Identify which cell holds the provided text, then report its (X, Y) central coordinate. 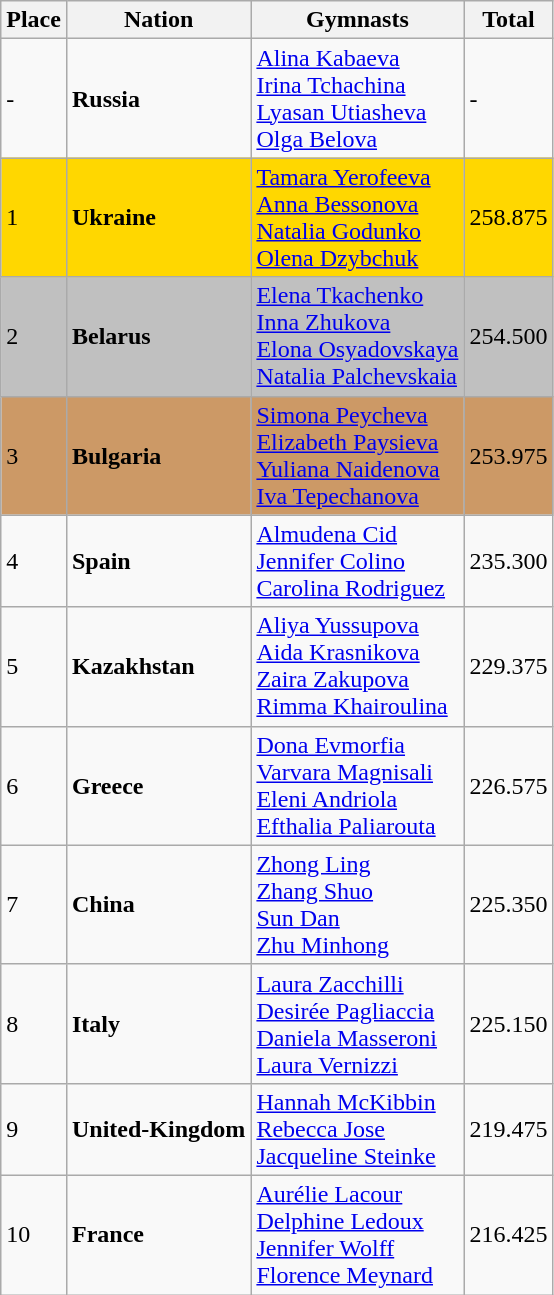
5 (34, 666)
Bulgaria (158, 456)
8 (34, 1024)
Aliya YussupovaAida KrasnikovaZaira ZakupovaRimma Khairoulina (358, 666)
Hannah McKibbinRebecca JoseJacqueline Steinke (358, 1129)
7 (34, 904)
258.875 (508, 218)
Belarus (158, 336)
Alina KabaevaIrina TchachinaLyasan UtiashevaOlga Belova (358, 98)
225.350 (508, 904)
1 (34, 218)
10 (34, 1234)
216.425 (508, 1234)
Place (34, 20)
Aurélie LacourDelphine LedouxJennifer WolffFlorence Meynard (358, 1234)
6 (34, 786)
Zhong LingZhang ShuoSun DanZhu Minhong (358, 904)
China (158, 904)
2 (34, 336)
Gymnasts (358, 20)
225.150 (508, 1024)
Greece (158, 786)
Simona PeychevaElizabeth PaysievaYuliana NaidenovaIva Tepechanova (358, 456)
253.975 (508, 456)
3 (34, 456)
Spain (158, 561)
Dona EvmorfiaVarvara MagnisaliEleni AndriolaEfthalia Paliarouta (358, 786)
Elena TkachenkoInna ZhukovaElona OsyadovskayaNatalia Palchevskaia (358, 336)
229.375 (508, 666)
4 (34, 561)
226.575 (508, 786)
Almudena CidJennifer ColinoCarolina Rodriguez (358, 561)
Nation (158, 20)
Total (508, 20)
Kazakhstan (158, 666)
Laura ZacchilliDesirée PagliacciaDaniela MasseroniLaura Vernizzi (358, 1024)
235.300 (508, 561)
Ukraine (158, 218)
United-Kingdom (158, 1129)
254.500 (508, 336)
Russia (158, 98)
France (158, 1234)
219.475 (508, 1129)
Italy (158, 1024)
9 (34, 1129)
Tamara YerofeevaAnna BessonovaNatalia GodunkoOlena Dzybchuk (358, 218)
